Return [x, y] of the center of cell containing provided text 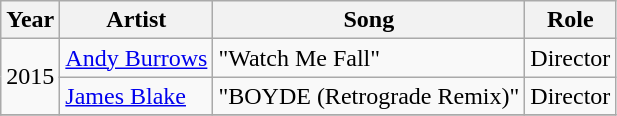
Song [369, 20]
Role [570, 20]
"Watch Me Fall" [369, 58]
2015 [30, 77]
"BOYDE (Retrograde Remix)" [369, 96]
Andy Burrows [136, 58]
Artist [136, 20]
Year [30, 20]
James Blake [136, 96]
